Determine the (x, y) coordinate at the center of the cell enclosing the given text.  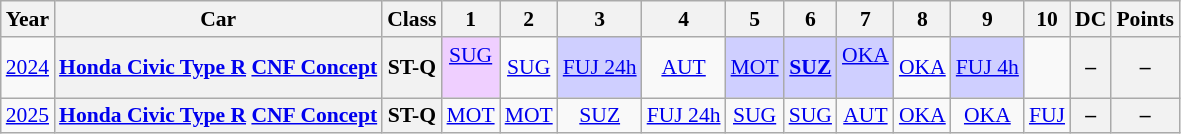
FUJ 4h (988, 68)
4 (684, 19)
5 (755, 19)
1 (471, 19)
Year (28, 19)
Class (412, 19)
8 (922, 19)
2024 (28, 68)
3 (600, 19)
7 (866, 19)
DC (1090, 19)
Points (1145, 19)
FUJ (1047, 116)
Car (218, 19)
10 (1047, 19)
2025 (28, 116)
6 (810, 19)
2 (529, 19)
9 (988, 19)
